Scan for the cell matching the given text and deliver its [x, y] coordinate at center. 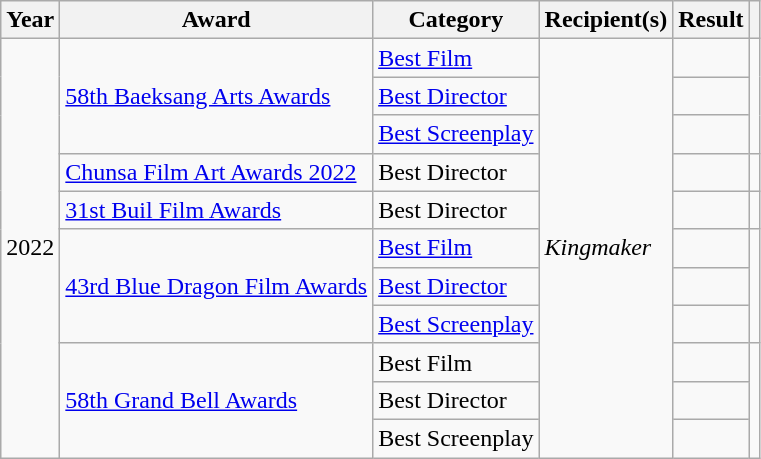
Chunsa Film Art Awards 2022 [216, 172]
Kingmaker [606, 248]
Year [30, 20]
31st Buil Film Awards [216, 210]
58th Baeksang Arts Awards [216, 96]
Recipient(s) [606, 20]
2022 [30, 248]
Award [216, 20]
Result [711, 20]
43rd Blue Dragon Film Awards [216, 286]
58th Grand Bell Awards [216, 400]
Category [456, 20]
